Pinpoint the cell where the given text exists, returning its [x, y] midpoint coordinate. 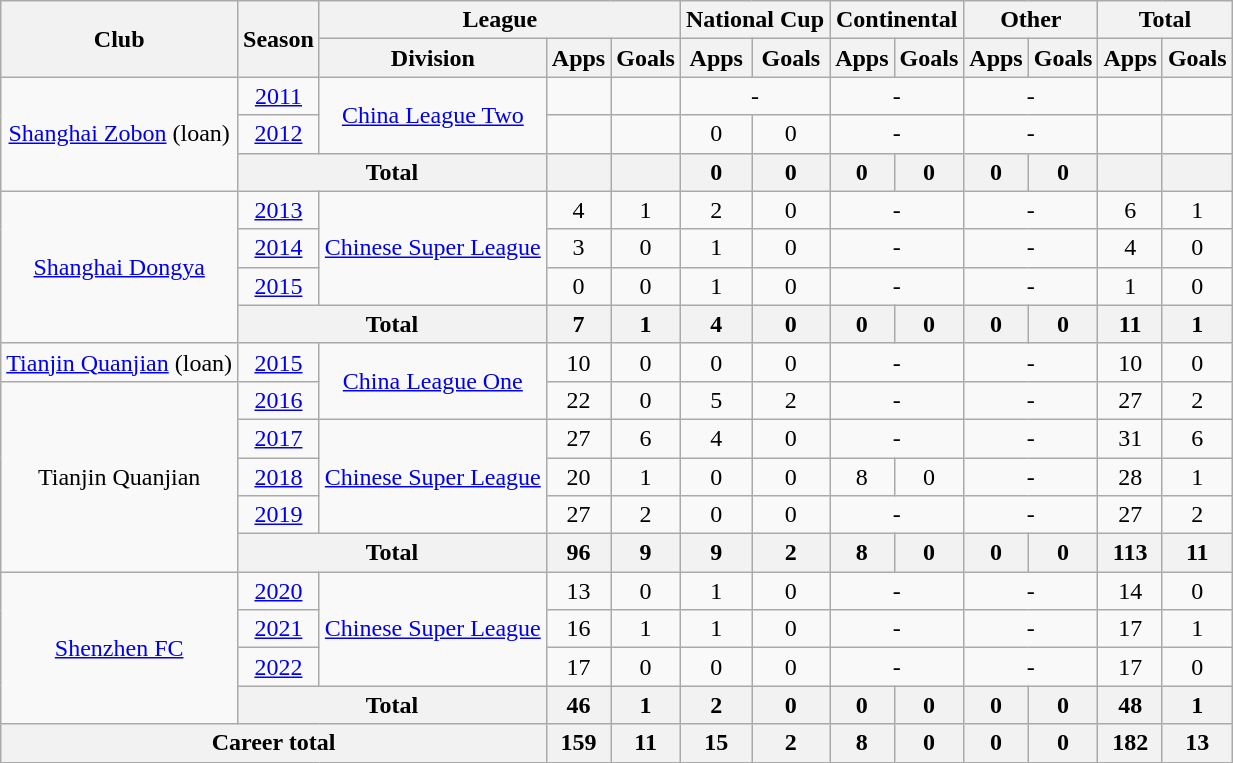
Tianjin Quanjian [120, 476]
46 [578, 705]
2017 [279, 438]
2018 [279, 477]
Season [279, 39]
2016 [279, 400]
2020 [279, 591]
Shenzhen FC [120, 648]
96 [578, 553]
Tianjin Quanjian (loan) [120, 362]
2014 [279, 248]
Club [120, 39]
2022 [279, 667]
7 [578, 324]
5 [716, 400]
Continental [897, 20]
China League One [432, 381]
2019 [279, 515]
20 [578, 477]
Other [1031, 20]
22 [578, 400]
28 [1130, 477]
2012 [279, 134]
Shanghai Zobon (loan) [120, 134]
182 [1130, 743]
31 [1130, 438]
Division [432, 58]
159 [578, 743]
National Cup [754, 20]
League [500, 20]
2013 [279, 210]
16 [578, 629]
14 [1130, 591]
113 [1130, 553]
2021 [279, 629]
48 [1130, 705]
China League Two [432, 115]
3 [578, 248]
15 [716, 743]
2011 [279, 96]
Career total [274, 743]
Shanghai Dongya [120, 267]
